Scan for the cell matching the given text and deliver its (X, Y) coordinate at center. 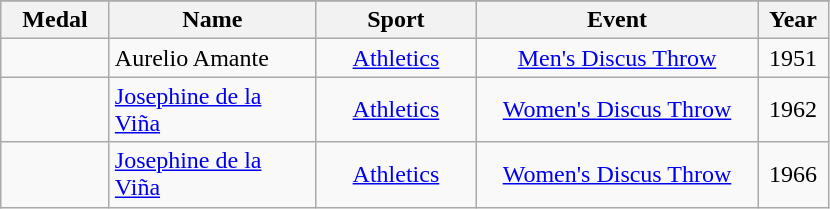
1962 (794, 110)
1951 (794, 58)
Sport (396, 20)
1966 (794, 174)
Men's Discus Throw (616, 58)
Year (794, 20)
Name (212, 20)
Event (616, 20)
Aurelio Amante (212, 58)
Medal (56, 20)
